Determine the [x, y] coordinate at the center of the cell enclosing the given text.  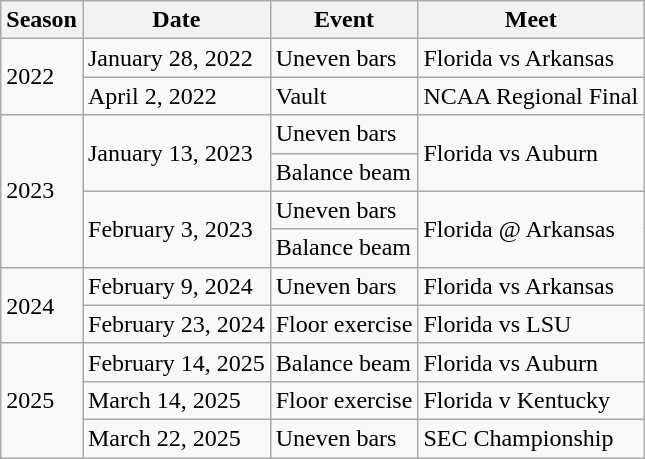
NCAA Regional Final [531, 96]
February 23, 2024 [176, 324]
Date [176, 20]
SEC Championship [531, 438]
April 2, 2022 [176, 96]
Florida vs LSU [531, 324]
Meet [531, 20]
2024 [42, 305]
Florida v Kentucky [531, 400]
February 3, 2023 [176, 229]
Event [344, 20]
Florida @ Arkansas [531, 229]
February 14, 2025 [176, 362]
2022 [42, 77]
March 14, 2025 [176, 400]
January 28, 2022 [176, 58]
2025 [42, 400]
Season [42, 20]
February 9, 2024 [176, 286]
2023 [42, 191]
March 22, 2025 [176, 438]
Vault [344, 96]
January 13, 2023 [176, 153]
